From the cell containing the given text, extract its center point as (x, y) coordinate. 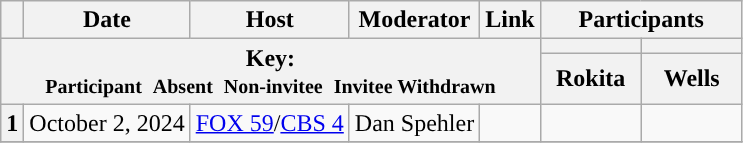
October 2, 2024 (107, 123)
Wells (692, 78)
Host (270, 20)
Moderator (414, 20)
Participants (641, 20)
Dan Spehler (414, 123)
Link (510, 20)
Rokita (590, 78)
Key: Participant Absent Non-invitee Invitee Withdrawn (270, 72)
Date (107, 20)
1 (12, 123)
FOX 59/CBS 4 (270, 123)
